Return the (x, y) coordinate for the center point of the cell that contains the specified text.  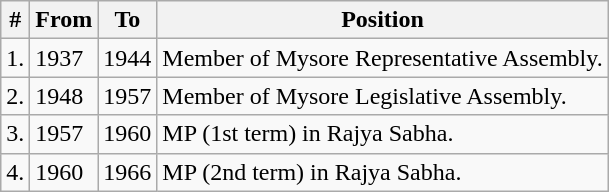
From (64, 20)
1. (16, 58)
3. (16, 134)
MP (2nd term) in Rajya Sabha. (382, 172)
1948 (64, 96)
# (16, 20)
Member of Mysore Representative Assembly. (382, 58)
2. (16, 96)
MP (1st term) in Rajya Sabha. (382, 134)
1966 (128, 172)
To (128, 20)
Member of Mysore Legislative Assembly. (382, 96)
4. (16, 172)
1944 (128, 58)
1937 (64, 58)
Position (382, 20)
